Extract the (X, Y) coordinate from the center of the cell holding the provided text.  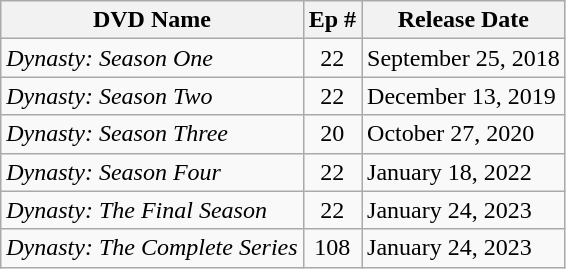
20 (332, 134)
108 (332, 248)
Ep # (332, 20)
September 25, 2018 (464, 58)
Dynasty: Season Three (152, 134)
Dynasty: Season Four (152, 172)
October 27, 2020 (464, 134)
December 13, 2019 (464, 96)
Dynasty: Season Two (152, 96)
January 18, 2022 (464, 172)
Release Date (464, 20)
Dynasty: The Final Season (152, 210)
Dynasty: The Complete Series (152, 248)
DVD Name (152, 20)
Dynasty: Season One (152, 58)
